For the text-containing cell, return its midpoint in [x, y] coordinate format. 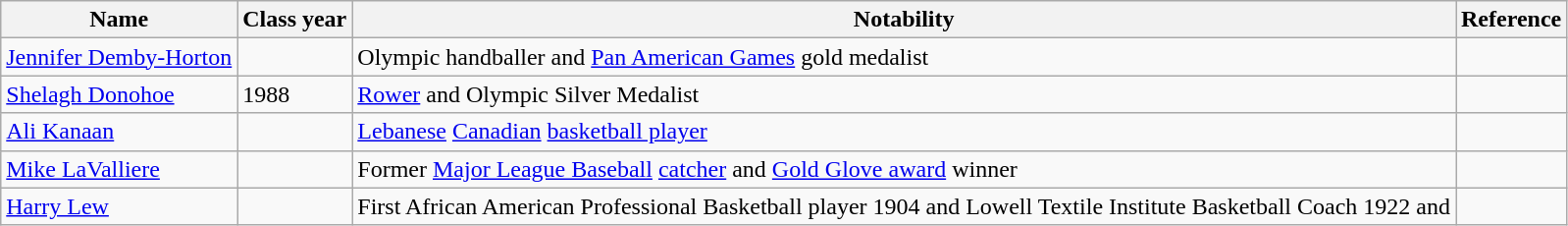
Ali Kanaan [120, 132]
1988 [294, 94]
Harry Lew [120, 206]
Olympic handballer and Pan American Games gold medalist [905, 57]
Shelagh Donohoe [120, 94]
Name [120, 20]
First African American Professional Basketball player 1904 and Lowell Textile Institute Basketball Coach 1922 and [905, 206]
Reference [1511, 20]
Mike LaValliere [120, 169]
Lebanese Canadian basketball player [905, 132]
Former Major League Baseball catcher and Gold Glove award winner [905, 169]
Class year [294, 20]
Jennifer Demby-Horton [120, 57]
Rower and Olympic Silver Medalist [905, 94]
Notability [905, 20]
